Detect which cell encompasses the target text, then output its (x, y) center coordinate. 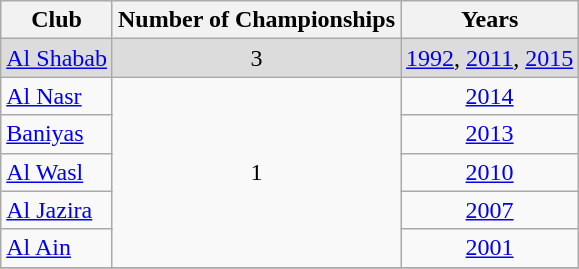
1992, 2011, 2015 (489, 58)
2013 (489, 134)
1 (256, 172)
Al Nasr (57, 96)
2014 (489, 96)
Al Jazira (57, 210)
Years (489, 20)
3 (256, 58)
2001 (489, 248)
Club (57, 20)
Al Ain (57, 248)
Al Wasl (57, 172)
2010 (489, 172)
2007 (489, 210)
Baniyas (57, 134)
Number of Championships (256, 20)
Al Shabab (57, 58)
